Search for the cell housing the specified text and yield its [x, y] center coordinate. 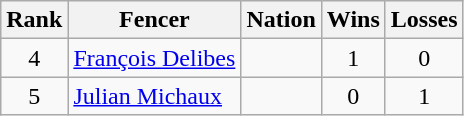
Julian Michaux [154, 96]
Fencer [154, 20]
Rank [34, 20]
Losses [424, 20]
4 [34, 58]
Nation [281, 20]
5 [34, 96]
François Delibes [154, 58]
Wins [353, 20]
